Scan for the cell matching the given text and deliver its [x, y] coordinate at center. 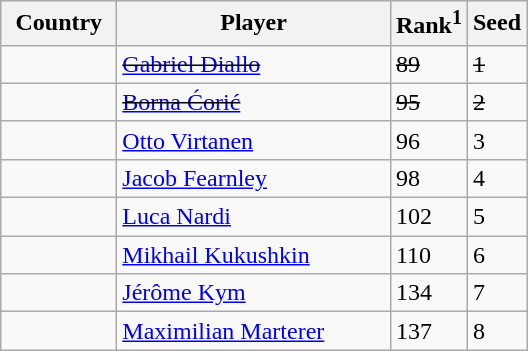
134 [428, 293]
110 [428, 255]
137 [428, 331]
2 [496, 102]
Rank1 [428, 24]
Maximilian Marterer [254, 331]
Jacob Fearnley [254, 178]
Luca Nardi [254, 217]
1 [496, 64]
3 [496, 140]
Borna Ćorić [254, 102]
7 [496, 293]
5 [496, 217]
Otto Virtanen [254, 140]
89 [428, 64]
6 [496, 255]
95 [428, 102]
102 [428, 217]
Country [59, 24]
4 [496, 178]
98 [428, 178]
96 [428, 140]
Seed [496, 24]
Mikhail Kukushkin [254, 255]
Player [254, 24]
Gabriel Diallo [254, 64]
8 [496, 331]
Jérôme Kym [254, 293]
